Output the [X, Y] coordinate of the center of the cell containing the given text.  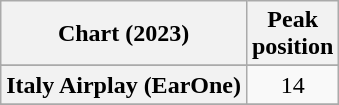
Chart (2023) [124, 34]
14 [292, 85]
Peakposition [292, 34]
Italy Airplay (EarOne) [124, 85]
